Identify which cell holds the provided text, then report its [x, y] central coordinate. 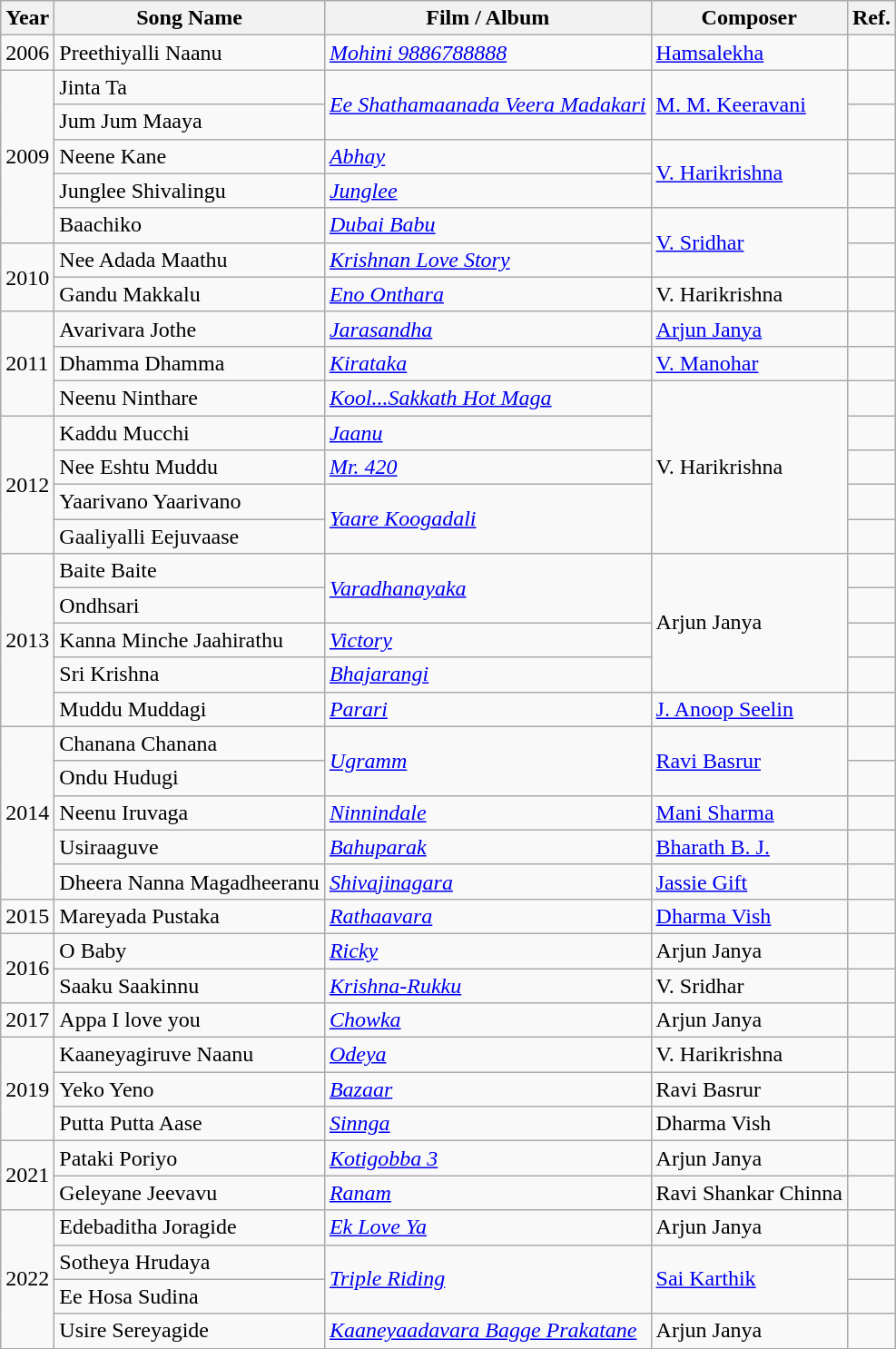
2021 [27, 1176]
Geleyane Jeevavu [190, 1193]
Usiraaguve [190, 847]
Chanana Chanana [190, 743]
Parari [487, 709]
Ugramm [487, 761]
Pataki Poriyo [190, 1158]
Kaddu Mucchi [190, 433]
Jaanu [487, 433]
O Baby [190, 950]
Ninnindale [487, 812]
2011 [27, 363]
Edebaditha Joragide [190, 1227]
2022 [27, 1279]
2006 [27, 53]
M. M. Keeravani [749, 104]
Junglee [487, 191]
Ee Hosa Sudina [190, 1296]
Muddu Muddagi [190, 709]
Mr. 420 [487, 468]
Year [27, 18]
Bazaar [487, 1089]
Gandu Makkalu [190, 294]
Triple Riding [487, 1279]
2014 [27, 812]
2015 [27, 916]
Ek Love Ya [487, 1227]
Bhajarangi [487, 674]
Baachiko [190, 225]
Eno Onthara [487, 294]
Dheera Nanna Magadheeranu [190, 881]
Mani Sharma [749, 812]
Ee Shathamaanada Veera Madakari [487, 104]
Sri Krishna [190, 674]
2012 [27, 485]
2016 [27, 968]
Kirataka [487, 363]
Sotheya Hrudaya [190, 1262]
Nee Adada Maathu [190, 260]
Odeya [487, 1055]
Ref. [871, 18]
Usire Sereyagide [190, 1331]
Abhay [487, 156]
Song Name [190, 18]
Baite Baite [190, 571]
2013 [27, 640]
Rathaavara [487, 916]
Yaarivano Yaarivano [190, 502]
2010 [27, 277]
Composer [749, 18]
Sinnga [487, 1124]
Avarivara Jothe [190, 329]
Yeko Yeno [190, 1089]
Kanna Minche Jaahirathu [190, 640]
Jarasandha [487, 329]
Shivajinagara [487, 881]
Krishna-Rukku [487, 985]
V. Manohar [749, 363]
Nee Eshtu Muddu [190, 468]
Neenu Ninthare [190, 398]
Jassie Gift [749, 881]
Junglee Shivalingu [190, 191]
Jum Jum Maaya [190, 122]
Bharath B. J. [749, 847]
Ravi Shankar Chinna [749, 1193]
Putta Putta Aase [190, 1124]
Dhamma Dhamma [190, 363]
Mohini 9886788888 [487, 53]
Ricky [487, 950]
Neenu Iruvaga [190, 812]
Kotigobba 3 [487, 1158]
Mareyada Pustaka [190, 916]
Dubai Babu [487, 225]
Sai Karthik [749, 1279]
Yaare Koogadali [487, 519]
Ranam [487, 1193]
Kaaneyaadavara Bagge Prakatane [487, 1331]
Chowka [487, 1020]
2019 [27, 1089]
Kaaneyagiruve Naanu [190, 1055]
Kool...Sakkath Hot Maga [487, 398]
Varadhanayaka [487, 588]
Film / Album [487, 18]
J. Anoop Seelin [749, 709]
Preethiyalli Naanu [190, 53]
Gaaliyalli Eejuvaase [190, 537]
Bahuparak [487, 847]
Jinta Ta [190, 87]
Appa I love you [190, 1020]
Ondu Hudugi [190, 778]
Saaku Saakinnu [190, 985]
Krishnan Love Story [487, 260]
Ondhsari [190, 606]
Hamsalekha [749, 53]
Neene Kane [190, 156]
Victory [487, 640]
2017 [27, 1020]
2009 [27, 156]
